Find where the given text appears and provide that cell's center as [x, y] coordinate. 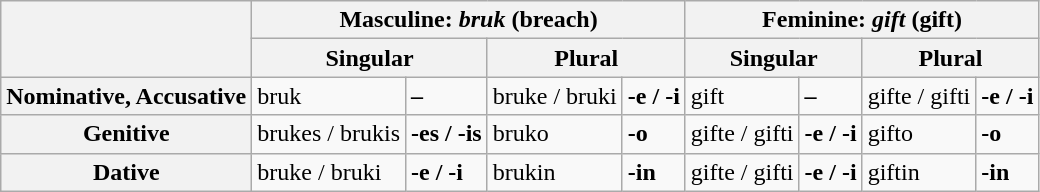
brukes / brukis [329, 134]
gifto [919, 134]
-es / -is [447, 134]
Feminine: gift (gift) [862, 20]
bruko [554, 134]
gift [742, 96]
Genitive [126, 134]
giftin [919, 172]
Masculine: bruk (breach) [469, 20]
Dative [126, 172]
brukin [554, 172]
Nominative, Accusative [126, 96]
bruk [329, 96]
